Locate the cell with the specified text and output its (x, y) center coordinate. 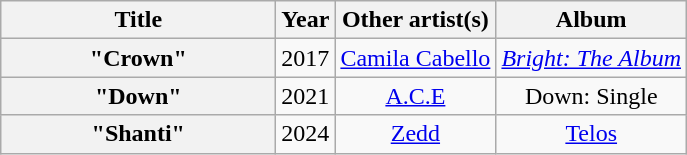
Bright: The Album (592, 58)
2021 (306, 96)
Other artist(s) (416, 20)
Year (306, 20)
"Crown" (138, 58)
A.C.E (416, 96)
2017 (306, 58)
"Shanti" (138, 134)
Zedd (416, 134)
Camila Cabello (416, 58)
Title (138, 20)
"Down" (138, 96)
Down: Single (592, 96)
Album (592, 20)
2024 (306, 134)
Telos (592, 134)
